Capture the cell that displays the provided text and extract its [x, y] central coordinate. 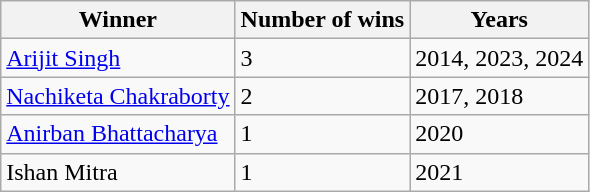
2017, 2018 [500, 96]
Number of wins [322, 20]
Years [500, 20]
3 [322, 58]
Winner [118, 20]
Ishan Mitra [118, 172]
2 [322, 96]
2014, 2023, 2024 [500, 58]
Nachiketa Chakraborty [118, 96]
2020 [500, 134]
Anirban Bhattacharya [118, 134]
2021 [500, 172]
Arijit Singh [118, 58]
